Return the [X, Y] coordinate for the center point of the cell that contains the specified text.  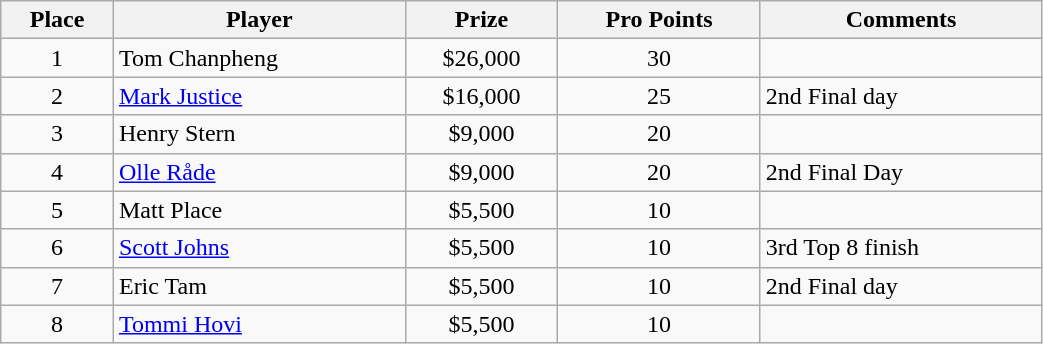
$26,000 [482, 58]
4 [58, 172]
5 [58, 210]
Eric Tam [259, 286]
Prize [482, 20]
30 [659, 58]
Comments [901, 20]
3rd Top 8 finish [901, 248]
6 [58, 248]
2 [58, 96]
$16,000 [482, 96]
2nd Final Day [901, 172]
Tom Chanpheng [259, 58]
7 [58, 286]
Tommi Hovi [259, 324]
3 [58, 134]
Mark Justice [259, 96]
25 [659, 96]
Scott Johns [259, 248]
8 [58, 324]
Henry Stern [259, 134]
1 [58, 58]
Pro Points [659, 20]
Player [259, 20]
Matt Place [259, 210]
Place [58, 20]
Olle Råde [259, 172]
